Pinpoint the cell where the given text exists, returning its (X, Y) midpoint coordinate. 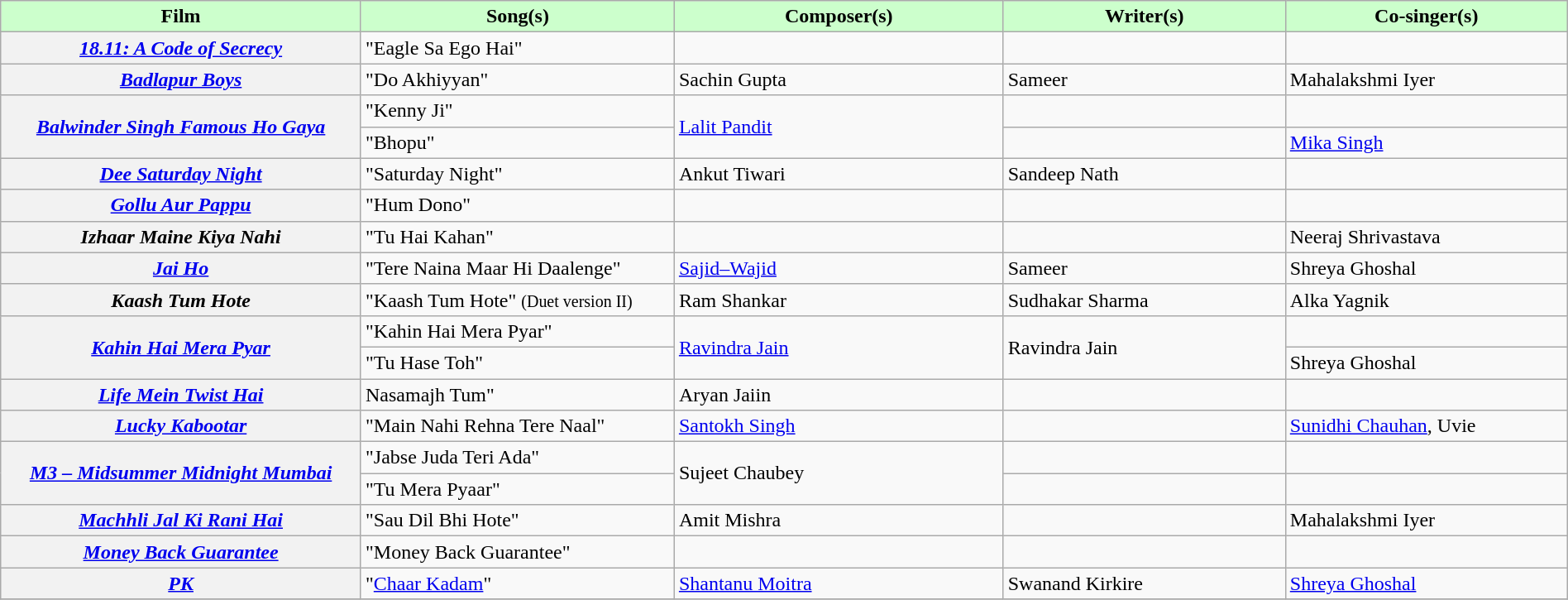
"Kahin Hai Mera Pyar" (518, 331)
Swanand Kirkire (1145, 583)
"Sau Dil Bhi Hote" (518, 521)
"Main Nahi Rehna Tere Naal" (518, 426)
"Tu Hai Kahan" (518, 237)
Neeraj Shrivastava (1426, 237)
Song(s) (518, 17)
Ram Shankar (839, 300)
Balwinder Singh Famous Ho Gaya (181, 127)
Badlapur Boys (181, 79)
"Eagle Sa Ego Hai" (518, 48)
Kaash Tum Hote (181, 300)
"Do Akhiyyan" (518, 79)
M3 – Midsummer Midnight Mumbai (181, 473)
Machhli Jal Ki Rani Hai (181, 521)
"Saturday Night" (518, 174)
Sunidhi Chauhan, Uvie (1426, 426)
Sujeet Chaubey (839, 473)
Nasamajh Tum" (518, 395)
"Kenny Ji" (518, 111)
"Tere Naina Maar Hi Daalenge" (518, 268)
Jai Ho (181, 268)
Gollu Aur Pappu (181, 205)
Santokh Singh (839, 426)
Mika Singh (1426, 142)
Aryan Jaiin (839, 395)
Life Mein Twist Hai (181, 395)
"Money Back Guarantee" (518, 552)
"Kaash Tum Hote" (Duet version II) (518, 300)
PK (181, 583)
"Bhopu" (518, 142)
Kahin Hai Mera Pyar (181, 347)
Shantanu Moitra (839, 583)
Composer(s) (839, 17)
Sandeep Nath (1145, 174)
Lalit Pandit (839, 127)
"Jabse Juda Teri Ada" (518, 458)
"Tu Mera Pyaar" (518, 489)
Amit Mishra (839, 521)
Film (181, 17)
18.11: A Code of Secrecy (181, 48)
Sachin Gupta (839, 79)
"Chaar Kadam" (518, 583)
Sudhakar Sharma (1145, 300)
Izhaar Maine Kiya Nahi (181, 237)
Co-singer(s) (1426, 17)
Sajid–Wajid (839, 268)
Alka Yagnik (1426, 300)
"Tu Hase Toh" (518, 362)
Writer(s) (1145, 17)
Money Back Guarantee (181, 552)
Dee Saturday Night (181, 174)
Ankut Tiwari (839, 174)
"Hum Dono" (518, 205)
Lucky Kabootar (181, 426)
